Detect which cell encompasses the target text, then output its [x, y] center coordinate. 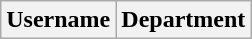
Username [58, 20]
Department [184, 20]
